Pinpoint the cell where the given text exists, returning its (X, Y) midpoint coordinate. 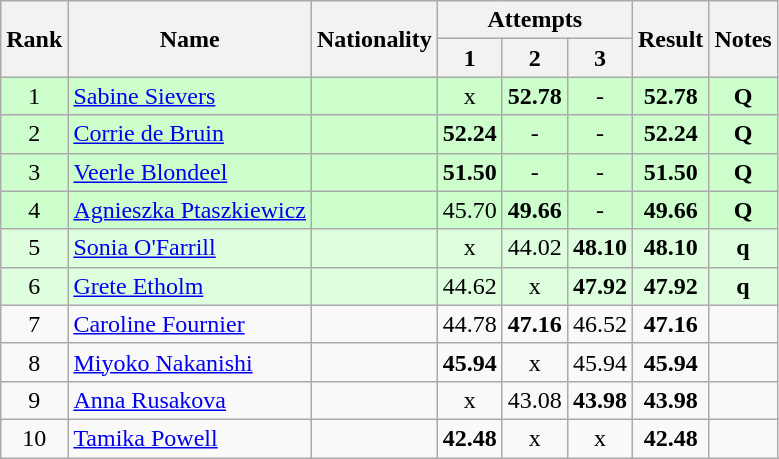
46.52 (600, 324)
45.70 (470, 210)
44.78 (470, 324)
Sonia O'Farrill (190, 248)
Tamika Powell (190, 438)
Notes (743, 39)
4 (34, 210)
Corrie de Bruin (190, 134)
9 (34, 400)
Grete Etholm (190, 286)
Rank (34, 39)
Anna Rusakova (190, 400)
44.62 (470, 286)
Miyoko Nakanishi (190, 362)
6 (34, 286)
Result (670, 39)
Agnieszka Ptaszkiewicz (190, 210)
44.02 (534, 248)
Attempts (534, 20)
Name (190, 39)
7 (34, 324)
Caroline Fournier (190, 324)
10 (34, 438)
Veerle Blondeel (190, 172)
5 (34, 248)
43.08 (534, 400)
Nationality (375, 39)
8 (34, 362)
Sabine Sievers (190, 96)
